Pinpoint the cell where the given text exists, returning its (x, y) midpoint coordinate. 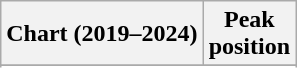
Peakposition (249, 34)
Chart (2019–2024) (102, 34)
